Search for the cell housing the specified text and yield its (x, y) center coordinate. 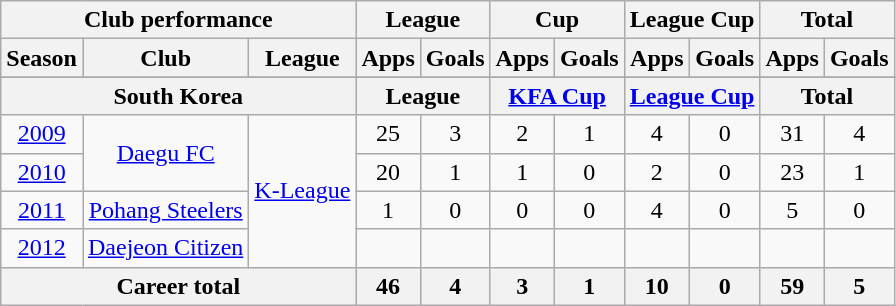
Season (42, 58)
46 (388, 286)
20 (388, 172)
Club (165, 58)
Career total (178, 286)
31 (792, 134)
KFA Cup (557, 96)
Club performance (178, 20)
23 (792, 172)
South Korea (178, 96)
K-League (302, 191)
2012 (42, 248)
2011 (42, 210)
2009 (42, 134)
Cup (557, 20)
Daegu FC (165, 153)
2010 (42, 172)
25 (388, 134)
Daejeon Citizen (165, 248)
59 (792, 286)
Pohang Steelers (165, 210)
10 (656, 286)
